Return [X, Y] of the center of cell containing provided text 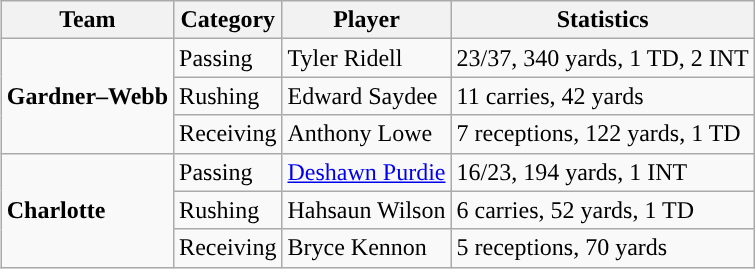
7 receptions, 122 yards, 1 TD [602, 134]
Category [228, 20]
Statistics [602, 20]
11 carries, 42 yards [602, 96]
Charlotte [87, 210]
Deshawn Purdie [366, 172]
5 receptions, 70 yards [602, 248]
Edward Saydee [366, 96]
23/37, 340 yards, 1 TD, 2 INT [602, 58]
Hahsaun Wilson [366, 210]
Player [366, 20]
Anthony Lowe [366, 134]
Bryce Kennon [366, 248]
Team [87, 20]
6 carries, 52 yards, 1 TD [602, 210]
Gardner–Webb [87, 96]
Tyler Ridell [366, 58]
16/23, 194 yards, 1 INT [602, 172]
